Return the (x, y) coordinate for the center point of the cell that contains the specified text.  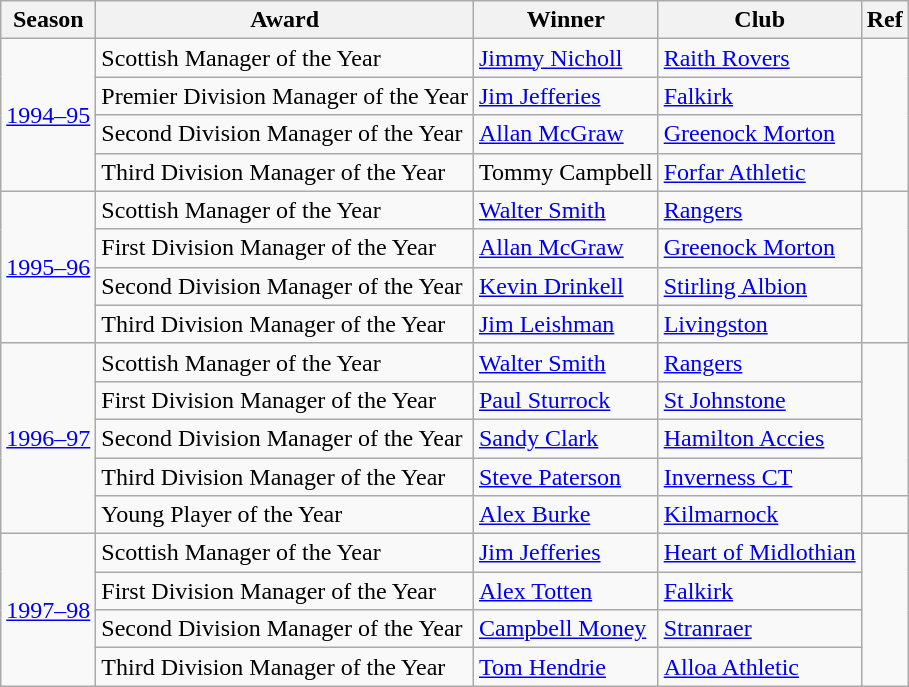
Heart of Midlothian (760, 553)
Hamilton Accies (760, 438)
1995–96 (48, 267)
Livingston (760, 324)
Premier Division Manager of the Year (285, 96)
Ref (884, 20)
Paul Sturrock (566, 400)
Jimmy Nicholl (566, 58)
Raith Rovers (760, 58)
Alloa Athletic (760, 667)
Winner (566, 20)
Jim Leishman (566, 324)
Stranraer (760, 629)
1994–95 (48, 115)
Award (285, 20)
Alex Burke (566, 515)
Season (48, 20)
Club (760, 20)
1996–97 (48, 438)
Inverness CT (760, 477)
Tom Hendrie (566, 667)
Kevin Drinkell (566, 286)
1997–98 (48, 610)
Young Player of the Year (285, 515)
Forfar Athletic (760, 172)
Campbell Money (566, 629)
St Johnstone (760, 400)
Sandy Clark (566, 438)
Alex Totten (566, 591)
Tommy Campbell (566, 172)
Kilmarnock (760, 515)
Stirling Albion (760, 286)
Steve Paterson (566, 477)
